Search for the cell housing the specified text and yield its [X, Y] center coordinate. 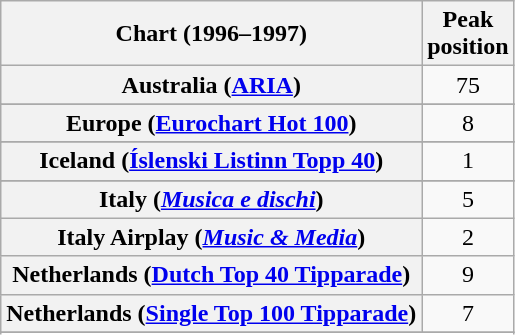
Europe (Eurochart Hot 100) [212, 123]
Iceland (Íslenski Listinn Topp 40) [212, 161]
2 [468, 237]
Italy (Musica e dischi) [212, 199]
9 [468, 275]
Netherlands (Single Top 100 Tipparade) [212, 313]
Italy Airplay (Music & Media) [212, 237]
Netherlands (Dutch Top 40 Tipparade) [212, 275]
1 [468, 161]
Chart (1996–1997) [212, 34]
Peakposition [468, 34]
8 [468, 123]
75 [468, 85]
5 [468, 199]
Australia (ARIA) [212, 85]
7 [468, 313]
